For the text-containing cell, return its midpoint in (x, y) coordinate format. 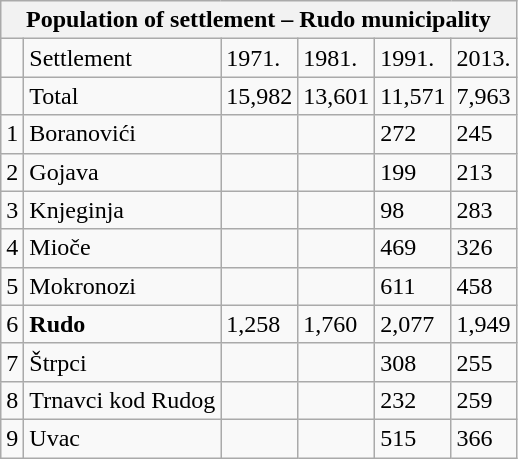
1991. (413, 58)
98 (413, 210)
Boranovići (122, 134)
8 (12, 400)
458 (484, 286)
7 (12, 362)
2013. (484, 58)
1,760 (336, 324)
13,601 (336, 96)
9 (12, 438)
1 (12, 134)
1,949 (484, 324)
2 (12, 172)
1981. (336, 58)
515 (413, 438)
259 (484, 400)
Settlement (122, 58)
Total (122, 96)
308 (413, 362)
326 (484, 248)
366 (484, 438)
255 (484, 362)
4 (12, 248)
Mokronozi (122, 286)
Uvac (122, 438)
7,963 (484, 96)
Štrpci (122, 362)
Knjeginja (122, 210)
272 (413, 134)
232 (413, 400)
15,982 (260, 96)
2,077 (413, 324)
199 (413, 172)
6 (12, 324)
Trnavci kod Rudog (122, 400)
1971. (260, 58)
Mioče (122, 248)
5 (12, 286)
Population of settlement – Rudo municipality (258, 20)
469 (413, 248)
213 (484, 172)
611 (413, 286)
11,571 (413, 96)
245 (484, 134)
Rudo (122, 324)
1,258 (260, 324)
Gojava (122, 172)
283 (484, 210)
3 (12, 210)
